Provide the (x, y) coordinate of the cell's center where the given text is located.  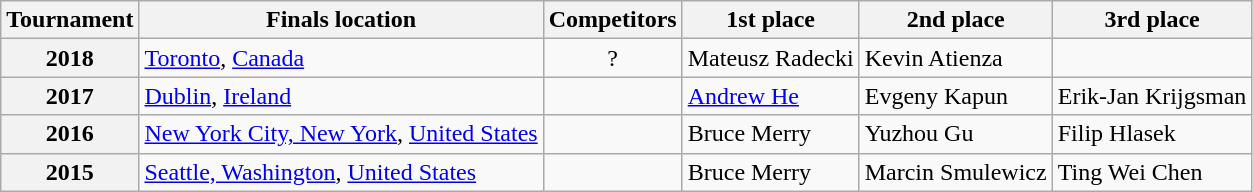
Evgeny Kapun (956, 96)
Competitors (612, 20)
Finals location (341, 20)
2017 (70, 96)
2015 (70, 172)
Marcin Smulewicz (956, 172)
2018 (70, 58)
1st place (770, 20)
2nd place (956, 20)
Mateusz Radecki (770, 58)
Dublin, Ireland (341, 96)
Yuzhou Gu (956, 134)
Toronto, Canada (341, 58)
Filip Hlasek (1152, 134)
Erik-Jan Krijgsman (1152, 96)
Ting Wei Chen (1152, 172)
Kevin Atienza (956, 58)
? (612, 58)
Seattle, Washington, United States (341, 172)
3rd place (1152, 20)
Andrew He (770, 96)
2016 (70, 134)
Tournament (70, 20)
New York City, New York, United States (341, 134)
